From the cell containing the given text, extract its center point as [X, Y] coordinate. 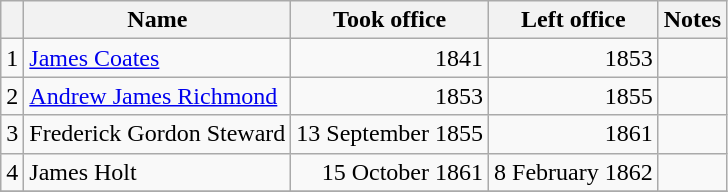
1841 [390, 58]
James Holt [158, 172]
Frederick Gordon Steward [158, 134]
1 [12, 58]
2 [12, 96]
13 September 1855 [390, 134]
4 [12, 172]
Left office [574, 20]
1855 [574, 96]
1861 [574, 134]
James Coates [158, 58]
Took office [390, 20]
15 October 1861 [390, 172]
3 [12, 134]
8 February 1862 [574, 172]
Andrew James Richmond [158, 96]
Notes [692, 20]
Name [158, 20]
